Search for the cell housing the specified text and yield its (X, Y) center coordinate. 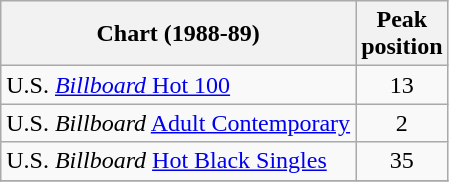
2 (402, 123)
35 (402, 161)
U.S. Billboard Hot 100 (178, 85)
Peakposition (402, 34)
13 (402, 85)
U.S. Billboard Adult Contemporary (178, 123)
Chart (1988-89) (178, 34)
U.S. Billboard Hot Black Singles (178, 161)
